Identify which cell holds the provided text, then report its (x, y) central coordinate. 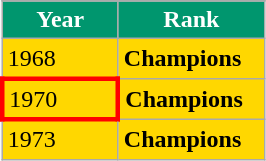
Rank (191, 20)
Year (60, 20)
1973 (60, 139)
1968 (60, 59)
1970 (60, 98)
